From the cell containing the given text, extract its center point as [X, Y] coordinate. 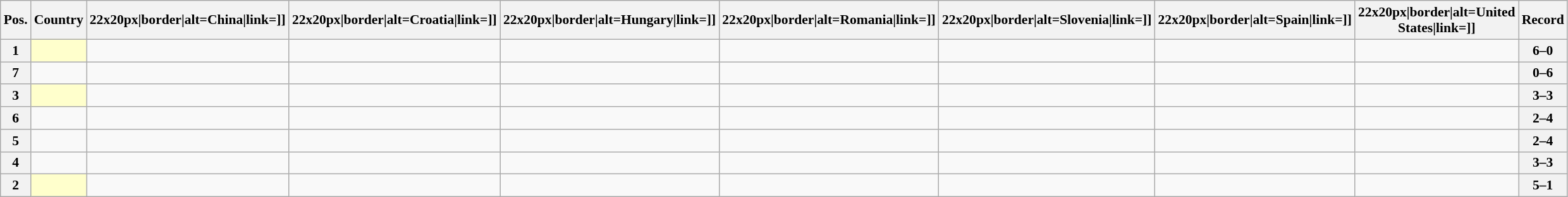
22x20px|border|alt=Slovenia|link=]] [1047, 20]
5–1 [1543, 186]
22x20px|border|alt=United States|link=]] [1436, 20]
3 [16, 96]
0–6 [1543, 73]
22x20px|border|alt=Romania|link=]] [829, 20]
22x20px|border|alt=Spain|link=]] [1255, 20]
22x20px|border|alt=Hungary|link=]] [609, 20]
4 [16, 163]
6 [16, 118]
Record [1543, 20]
22x20px|border|alt=China|link=]] [188, 20]
22x20px|border|alt=Croatia|link=]] [395, 20]
7 [16, 73]
1 [16, 51]
Country [59, 20]
6–0 [1543, 51]
2 [16, 186]
5 [16, 141]
Pos. [16, 20]
